Identify which cell holds the provided text, then report its (X, Y) central coordinate. 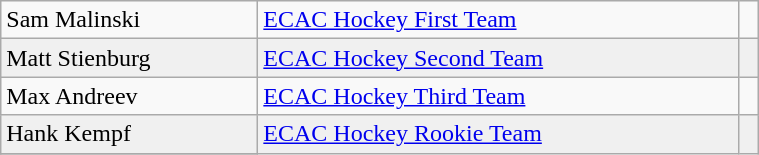
Max Andreev (130, 96)
ECAC Hockey First Team (499, 20)
Matt Stienburg (130, 58)
ECAC Hockey Rookie Team (499, 134)
ECAC Hockey Second Team (499, 58)
Hank Kempf (130, 134)
Sam Malinski (130, 20)
ECAC Hockey Third Team (499, 96)
